Find where the given text appears and provide that cell's center as [X, Y] coordinate. 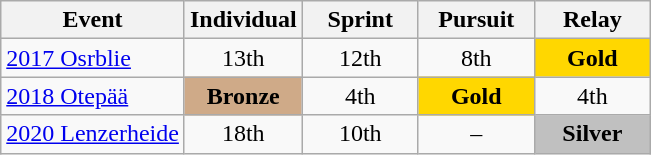
13th [243, 58]
12th [360, 58]
– [476, 134]
Event [93, 20]
Bronze [243, 96]
8th [476, 58]
2017 Osrblie [93, 58]
2020 Lenzerheide [93, 134]
10th [360, 134]
Sprint [360, 20]
Silver [592, 134]
18th [243, 134]
Individual [243, 20]
Pursuit [476, 20]
Relay [592, 20]
2018 Otepää [93, 96]
